Detect which cell encompasses the target text, then output its [X, Y] center coordinate. 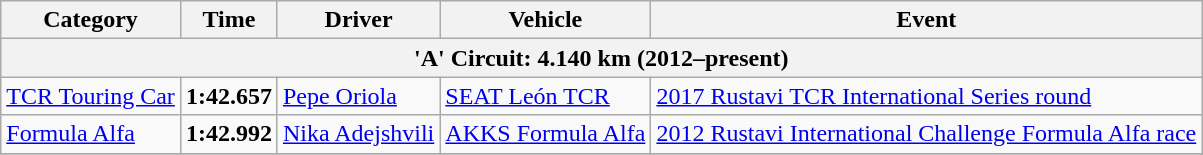
TCR Touring Car [91, 96]
1:42.657 [228, 96]
Nika Adejshvili [358, 134]
2017 Rustavi TCR International Series round [926, 96]
Category [91, 20]
'A' Circuit: 4.140 km (2012–present) [602, 58]
Time [228, 20]
2012 Rustavi International Challenge Formula Alfa race [926, 134]
Formula Alfa [91, 134]
1:42.992 [228, 134]
Pepe Oriola [358, 96]
Vehicle [546, 20]
Event [926, 20]
SEAT León TCR [546, 96]
AKKS Formula Alfa [546, 134]
Driver [358, 20]
